Extract the [x, y] coordinate from the center of the cell holding the provided text.  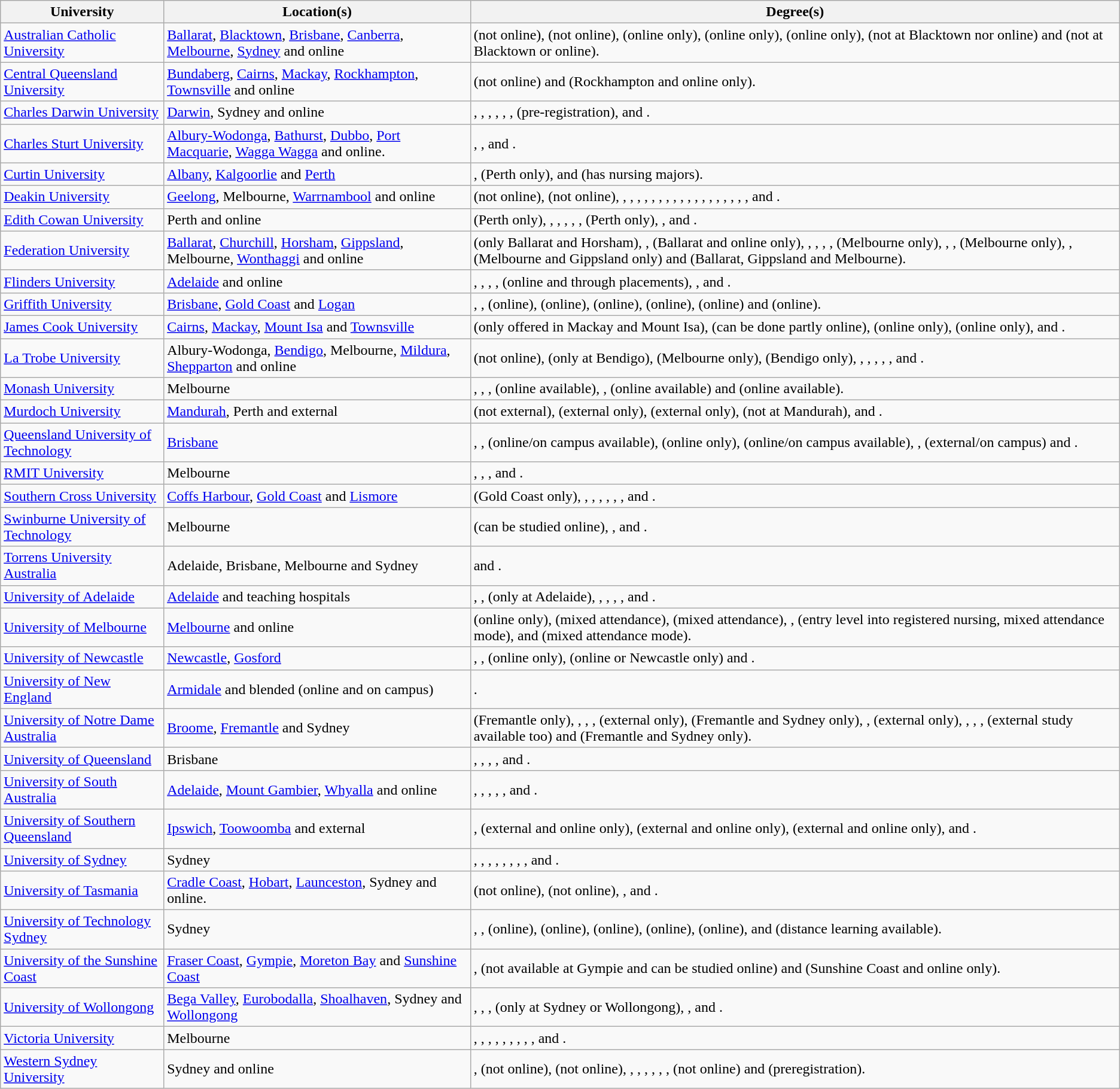
Mandurah, Perth and external [317, 412]
(can be studied online), , and . [795, 527]
Fraser Coast, Gympie, Moreton Bay and Sunshine Coast [317, 968]
Perth and online [317, 220]
, , (online), (online), (online), (online), (online) and (online). [795, 304]
(not online) and (Rockhampton and online only). [795, 81]
University of the Sunshine Coast [83, 968]
University of Newcastle [83, 658]
Bundaberg, Cairns, Mackay, Rockhampton, Townsville and online [317, 81]
Federation University [83, 250]
Albury-Wodonga, Bathurst, Dubbo, Port Macquarie, Wagga Wagga and online. [317, 144]
Curtin University [83, 174]
Deakin University [83, 197]
Adelaide, Brisbane, Melbourne and Sydney [317, 566]
Broome, Fremantle and Sydney [317, 728]
, , (online/on campus available), (online only), (online/on campus available), , (external/on campus) and . [795, 443]
(Perth only), , , , , , (Perth only), , and . [795, 220]
(online only), (mixed attendance), (mixed attendance), , (entry level into registered nursing, mixed attendance mode), and (mixed attendance mode). [795, 627]
, , , , , , , , and . [795, 860]
Western Sydney University [83, 1069]
James Cook University [83, 327]
, , , , , , (pre-registration), and . [795, 112]
Swinburne University of Technology [83, 527]
University of Wollongong [83, 1008]
, , , (online available), , (online available) and (online available). [795, 389]
University of Technology Sydney [83, 930]
, , , , and . [795, 759]
University of Queensland [83, 759]
Queensland University of Technology [83, 443]
Degree(s) [795, 12]
Southern Cross University [83, 496]
, , , (only at Sydney or Wollongong), , and . [795, 1008]
(Gold Coast only), , , , , , , and . [795, 496]
, , and . [795, 144]
University of New England [83, 689]
(not online), (not online), , and . [795, 890]
Cradle Coast, Hobart, Launceston, Sydney and online. [317, 890]
, , (online), (online), (online), (online), (online), and (distance learning available). [795, 930]
Albury-Wodonga, Bendigo, Melbourne, Mildura, Shepparton and online [317, 358]
University of Sydney [83, 860]
Victoria University [83, 1038]
La Trobe University [83, 358]
Monash University [83, 389]
University of Tasmania [83, 890]
, , (only at Adelaide), , , , , and . [795, 597]
, (not online), (not online), , , , , , , (not online) and (preregistration). [795, 1069]
University of Southern Queensland [83, 828]
and . [795, 566]
RMIT University [83, 473]
University [83, 12]
Adelaide, Mount Gambier, Whyalla and online [317, 790]
Location(s) [317, 12]
. [795, 689]
University of Adelaide [83, 597]
Charles Darwin University [83, 112]
, , , and . [795, 473]
Newcastle, Gosford [317, 658]
Flinders University [83, 281]
Brisbane, Gold Coast and Logan [317, 304]
Murdoch University [83, 412]
Charles Sturt University [83, 144]
Geelong, Melbourne, Warrnambool and online [317, 197]
Armidale and blended (online and on campus) [317, 689]
, , , , , , , , , and . [795, 1038]
Coffs Harbour, Gold Coast and Lismore [317, 496]
(not online), (not online), , , , , , , , , , , , , , , , , , , and . [795, 197]
University of Melbourne [83, 627]
, (not available at Gympie and can be studied online) and (Sunshine Coast and online only). [795, 968]
Ballarat, Blacktown, Brisbane, Canberra, Melbourne, Sydney and online [317, 43]
Adelaide and online [317, 281]
Ipswich, Toowoomba and external [317, 828]
Sydney and online [317, 1069]
Central Queensland University [83, 81]
University of Notre Dame Australia [83, 728]
Australian Catholic University [83, 43]
(not online), (only at Bendigo), (Melbourne only), (Bendigo only), , , , , , and . [795, 358]
Torrens University Australia [83, 566]
University of South Australia [83, 790]
Adelaide and teaching hospitals [317, 597]
Albany, Kalgoorlie and Perth [317, 174]
Cairns, Mackay, Mount Isa and Townsville [317, 327]
, , (online only), (online or Newcastle only) and . [795, 658]
Ballarat, Churchill, Horsham, Gippsland, Melbourne, Wonthaggi and online [317, 250]
(not external), (external only), (external only), (not at Mandurah), and . [795, 412]
(only offered in Mackay and Mount Isa), (can be done partly online), (online only), (online only), and . [795, 327]
Darwin, Sydney and online [317, 112]
, (external and online only), (external and online only), (external and online only), and . [795, 828]
(not online), (not online), (online only), (online only), (online only), (not at Blacktown nor online) and (not at Blacktown or online). [795, 43]
, , , , (online and through placements), , and . [795, 281]
Melbourne and online [317, 627]
Bega Valley, Eurobodalla, Shoalhaven, Sydney and Wollongong [317, 1008]
Griffith University [83, 304]
, , , , , and . [795, 790]
Edith Cowan University [83, 220]
, (Perth only), and (has nursing majors). [795, 174]
